Identify which cell holds the provided text, then report its (x, y) central coordinate. 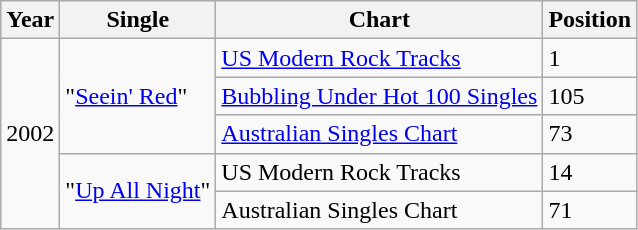
Year (30, 20)
1 (590, 58)
105 (590, 96)
Single (138, 20)
73 (590, 134)
2002 (30, 134)
14 (590, 172)
71 (590, 210)
"Up All Night" (138, 191)
Position (590, 20)
"Seein' Red" (138, 96)
Bubbling Under Hot 100 Singles (380, 96)
Chart (380, 20)
